For the text-containing cell, return its midpoint in [x, y] coordinate format. 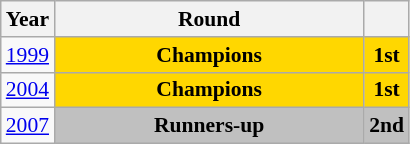
Round [209, 19]
2007 [28, 126]
2nd [386, 126]
Runners-up [209, 126]
1999 [28, 55]
Year [28, 19]
2004 [28, 90]
